Locate the cell with the specified text and output its [X, Y] center coordinate. 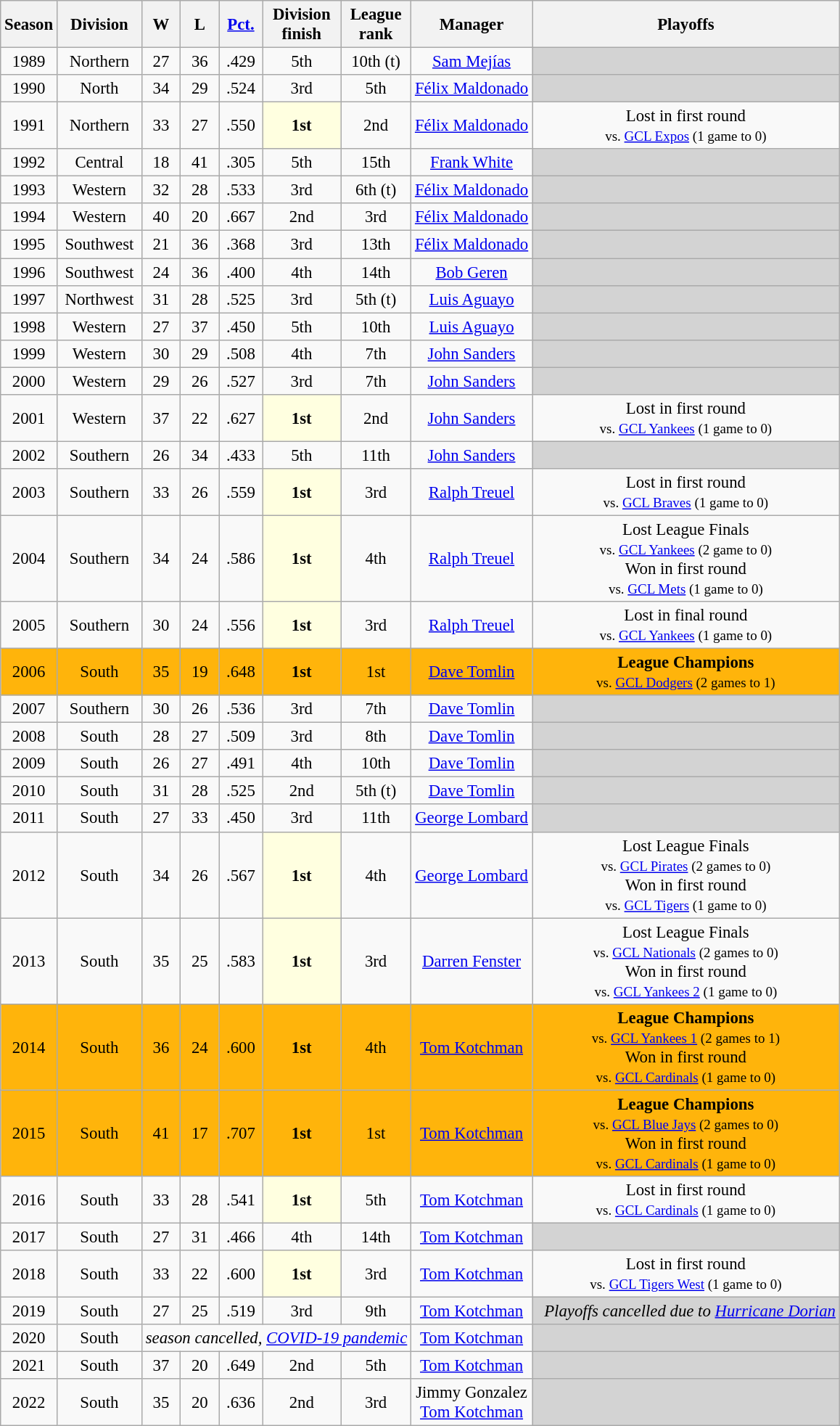
.583 [241, 961]
.648 [241, 672]
1997 [29, 299]
W [161, 25]
.527 [241, 381]
1995 [29, 245]
2021 [29, 1366]
2015 [29, 1134]
2001 [29, 418]
Darren Fenster [472, 961]
Bob Geren [472, 272]
1992 [29, 163]
Lost in first roundvs. GCL Tigers West (1 game to 0) [686, 1274]
.368 [241, 245]
1989 [29, 62]
1991 [29, 126]
2016 [29, 1200]
2002 [29, 455]
2006 [29, 672]
.556 [241, 626]
6th (t) [376, 190]
1993 [29, 190]
2004 [29, 559]
2008 [29, 737]
1998 [29, 327]
Frank White [472, 163]
Jimmy GonzalezTom Kotchman [472, 1402]
Lost in first roundvs. GCL Cardinals (1 game to 0) [686, 1200]
40 [161, 217]
.508 [241, 353]
Playoffs cancelled due to Hurricane Dorian [686, 1311]
2022 [29, 1402]
8th [376, 737]
.567 [241, 875]
.519 [241, 1311]
.649 [241, 1366]
League Championsvs. GCL Yankees 1 (2 games to 1)Won in first roundvs. GCL Cardinals (1 game to 0) [686, 1046]
18 [161, 163]
.541 [241, 1200]
15th [376, 163]
2014 [29, 1046]
.536 [241, 709]
Season [29, 25]
Lost League Finalsvs. GCL Nationals (2 games to 0)Won in first roundvs. GCL Yankees 2 (1 game to 0) [686, 961]
.305 [241, 163]
Lost League Finalsvs. GCL Yankees (2 game to 0)Won in first roundvs. GCL Mets (1 game to 0) [686, 559]
Lost in first roundvs. GCL Braves (1 game to 0) [686, 492]
.466 [241, 1237]
2005 [29, 626]
2013 [29, 961]
League Championsvs. GCL Blue Jays (2 games to 0)Won in first roundvs. GCL Cardinals (1 game to 0) [686, 1134]
Lost League Finalsvs. GCL Pirates (2 games to 0)Won in first roundvs. GCL Tigers (1 game to 0) [686, 875]
Lost in first roundvs. GCL Yankees (1 game to 0) [686, 418]
2010 [29, 791]
.433 [241, 455]
.491 [241, 763]
1996 [29, 272]
2012 [29, 875]
2020 [29, 1338]
Northwest [99, 299]
.586 [241, 559]
Lost in first round vs. GCL Expos (1 game to 0) [686, 126]
1990 [29, 89]
.627 [241, 418]
Pct. [241, 25]
2019 [29, 1311]
Lost in final roundvs. GCL Yankees (1 game to 0) [686, 626]
.636 [241, 1402]
.667 [241, 217]
13th [376, 245]
.400 [241, 272]
.524 [241, 89]
1999 [29, 353]
Playoffs [686, 25]
League Championsvs. GCL Dodgers (2 games to 1) [686, 672]
2009 [29, 763]
21 [161, 245]
19 [200, 672]
10th (t) [376, 62]
1994 [29, 217]
Central [99, 163]
Divisionfinish [302, 25]
2017 [29, 1237]
9th [376, 1311]
2000 [29, 381]
2018 [29, 1274]
32 [161, 190]
2003 [29, 492]
L [200, 25]
.429 [241, 62]
.559 [241, 492]
Leaguerank [376, 25]
.509 [241, 737]
Division [99, 25]
Sam Mejías [472, 62]
Manager [472, 25]
17 [200, 1134]
season cancelled, COVID-19 pandemic [276, 1338]
.533 [241, 190]
.550 [241, 126]
.707 [241, 1134]
2011 [29, 819]
2007 [29, 709]
North [99, 89]
